Locate the cell with the specified text and output its (X, Y) center coordinate. 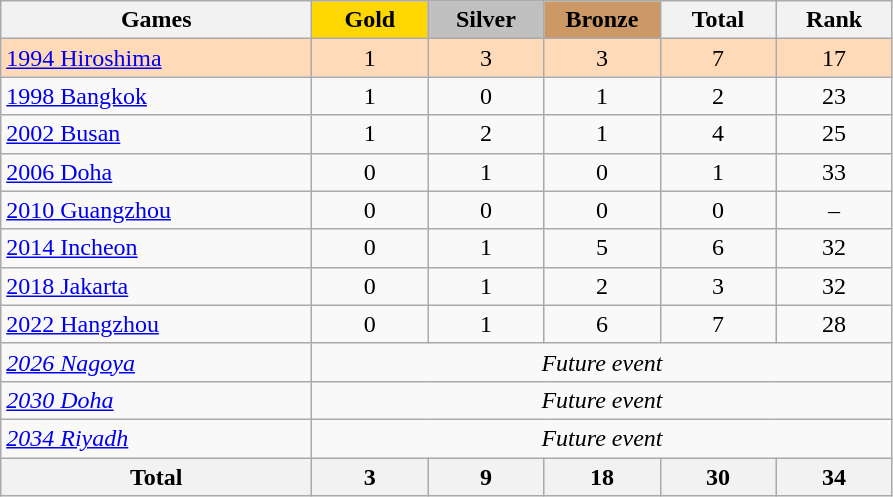
5 (602, 248)
9 (486, 477)
Bronze (602, 20)
23 (834, 96)
1998 Bangkok (156, 96)
1994 Hiroshima (156, 58)
2014 Incheon (156, 248)
Silver (486, 20)
30 (718, 477)
34 (834, 477)
2018 Jakarta (156, 286)
4 (718, 134)
2026 Nagoya (156, 362)
17 (834, 58)
18 (602, 477)
2034 Riyadh (156, 438)
25 (834, 134)
2010 Guangzhou (156, 210)
– (834, 210)
2006 Doha (156, 172)
33 (834, 172)
Games (156, 20)
Rank (834, 20)
28 (834, 324)
2002 Busan (156, 134)
2022 Hangzhou (156, 324)
2030 Doha (156, 400)
Gold (370, 20)
